Locate the cell with the specified text and output its [x, y] center coordinate. 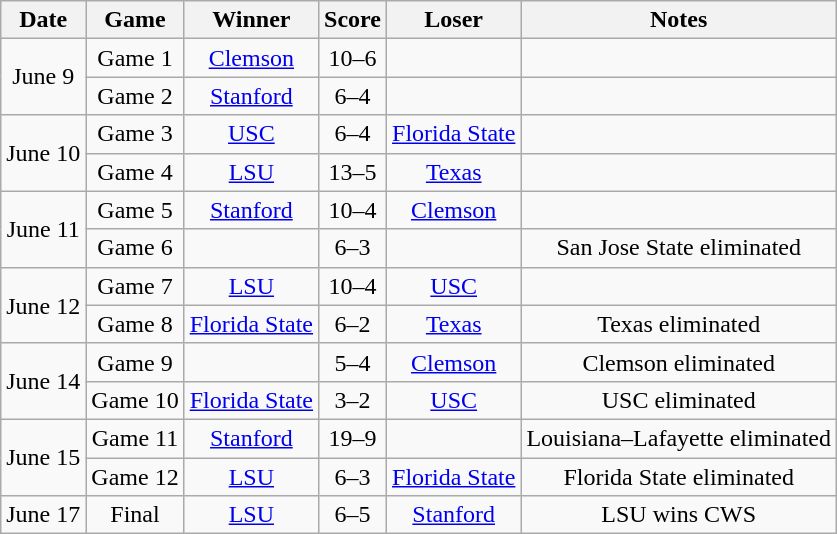
Florida State eliminated [679, 477]
10–6 [353, 58]
Final [135, 515]
Game 12 [135, 477]
5–4 [353, 362]
June 17 [44, 515]
Game 5 [135, 210]
June 10 [44, 153]
Notes [679, 20]
Game 3 [135, 134]
June 14 [44, 381]
Game 7 [135, 286]
Game 10 [135, 400]
Game 2 [135, 96]
Texas eliminated [679, 324]
Louisiana–Lafayette eliminated [679, 438]
June 11 [44, 229]
LSU wins CWS [679, 515]
19–9 [353, 438]
Game 6 [135, 248]
13–5 [353, 172]
Game 9 [135, 362]
Game 1 [135, 58]
June 9 [44, 77]
6–2 [353, 324]
San Jose State eliminated [679, 248]
6–5 [353, 515]
3–2 [353, 400]
Game [135, 20]
USC eliminated [679, 400]
Winner [251, 20]
June 12 [44, 305]
Loser [454, 20]
Clemson eliminated [679, 362]
Game 11 [135, 438]
Score [353, 20]
June 15 [44, 457]
Game 8 [135, 324]
Game 4 [135, 172]
Date [44, 20]
